Provide the (x, y) coordinate of the cell's center where the given text is located.  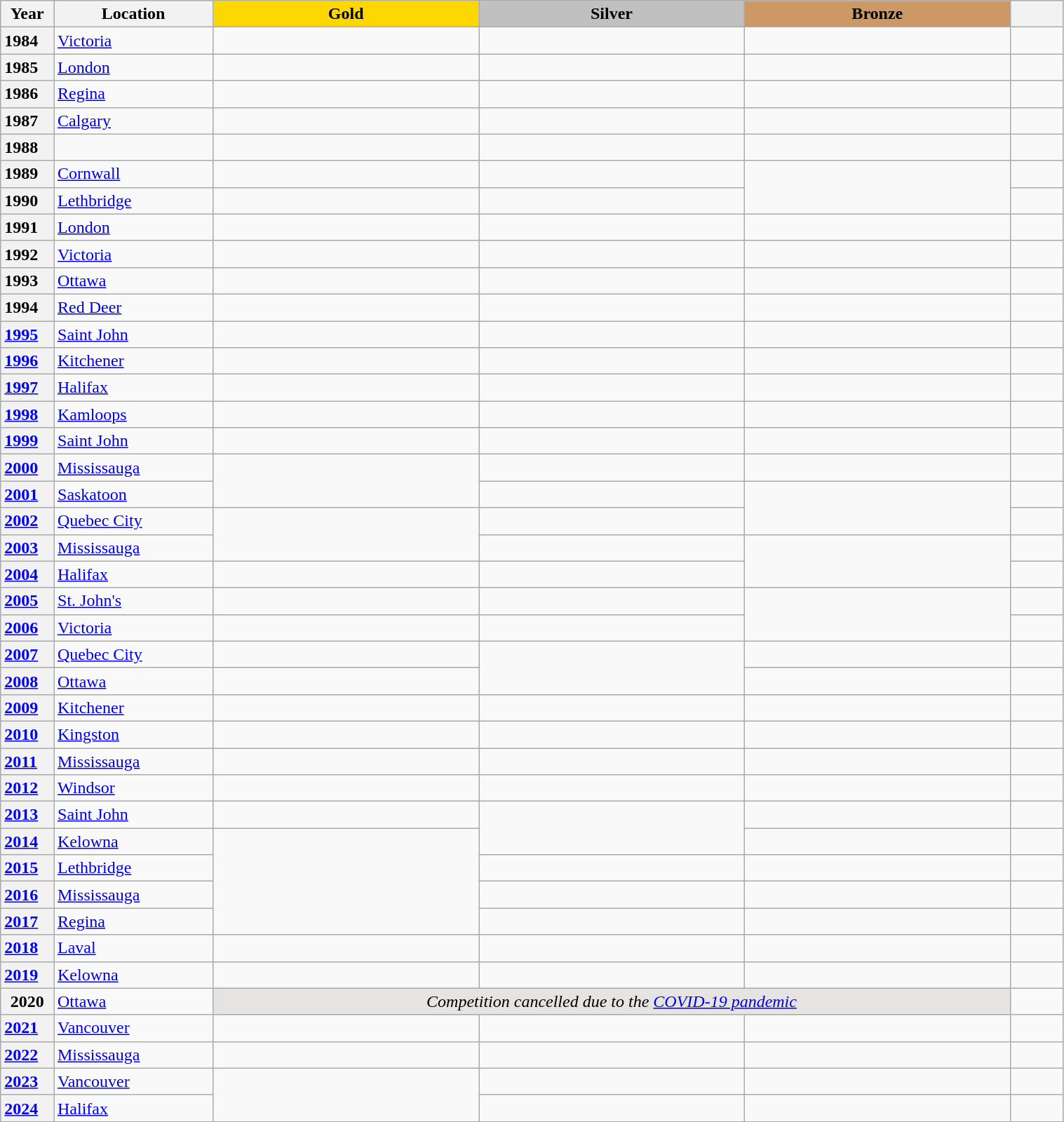
Kingston (133, 734)
Red Deer (133, 307)
2004 (27, 574)
2017 (27, 921)
1986 (27, 94)
1999 (27, 441)
2016 (27, 895)
2015 (27, 868)
Laval (133, 948)
1991 (27, 227)
2014 (27, 841)
2003 (27, 548)
Competition cancelled due to the COVID-19 pandemic (612, 1001)
2001 (27, 494)
2002 (27, 521)
1992 (27, 254)
Location (133, 14)
Cornwall (133, 174)
2010 (27, 734)
1987 (27, 121)
Year (27, 14)
1994 (27, 307)
Windsor (133, 788)
2023 (27, 1081)
2024 (27, 1108)
Calgary (133, 121)
2005 (27, 601)
Kamloops (133, 414)
1993 (27, 280)
2012 (27, 788)
2009 (27, 708)
St. John's (133, 601)
2006 (27, 628)
2019 (27, 975)
1984 (27, 41)
2018 (27, 948)
2013 (27, 815)
2007 (27, 654)
2022 (27, 1055)
Gold (346, 14)
1989 (27, 174)
1997 (27, 388)
Bronze (877, 14)
Silver (612, 14)
2008 (27, 681)
1995 (27, 334)
1988 (27, 147)
2021 (27, 1028)
2020 (27, 1001)
1998 (27, 414)
1985 (27, 67)
1990 (27, 201)
2000 (27, 468)
1996 (27, 361)
Saskatoon (133, 494)
2011 (27, 761)
